Extract the (x, y) coordinate from the center of the cell holding the provided text.  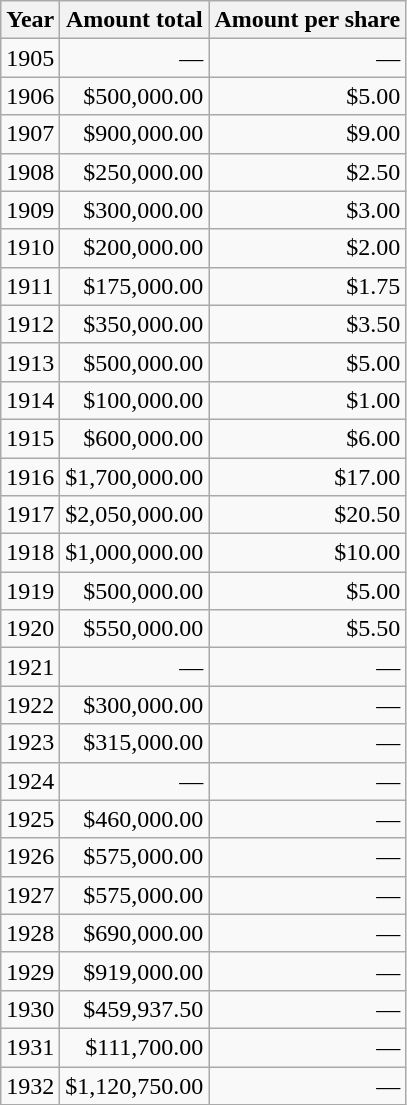
1915 (30, 438)
$690,000.00 (134, 933)
1918 (30, 553)
$3.50 (308, 324)
1911 (30, 286)
$111,700.00 (134, 1047)
$1.75 (308, 286)
$919,000.00 (134, 971)
$459,937.50 (134, 1009)
$10.00 (308, 553)
$600,000.00 (134, 438)
1925 (30, 819)
1926 (30, 857)
1932 (30, 1085)
1924 (30, 781)
1921 (30, 667)
$250,000.00 (134, 172)
$17.00 (308, 477)
1905 (30, 58)
1927 (30, 895)
$2.50 (308, 172)
1912 (30, 324)
$550,000.00 (134, 629)
1923 (30, 743)
$6.00 (308, 438)
$2.00 (308, 248)
1909 (30, 210)
$900,000.00 (134, 134)
$3.00 (308, 210)
1908 (30, 172)
$100,000.00 (134, 400)
$1,120,750.00 (134, 1085)
1919 (30, 591)
$5.50 (308, 629)
Amount total (134, 20)
$200,000.00 (134, 248)
1910 (30, 248)
1916 (30, 477)
Year (30, 20)
1914 (30, 400)
1920 (30, 629)
$460,000.00 (134, 819)
1917 (30, 515)
1931 (30, 1047)
$350,000.00 (134, 324)
$2,050,000.00 (134, 515)
$1,700,000.00 (134, 477)
$9.00 (308, 134)
1913 (30, 362)
1929 (30, 971)
$175,000.00 (134, 286)
1930 (30, 1009)
$1,000,000.00 (134, 553)
Amount per share (308, 20)
$315,000.00 (134, 743)
$1.00 (308, 400)
1906 (30, 96)
1922 (30, 705)
1907 (30, 134)
$20.50 (308, 515)
1928 (30, 933)
